Locate the cell with the specified text and output its [X, Y] center coordinate. 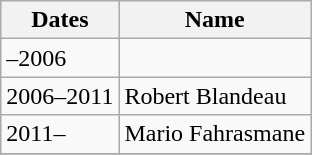
Robert Blandeau [215, 96]
–2006 [60, 58]
2006–2011 [60, 96]
Name [215, 20]
2011– [60, 134]
Dates [60, 20]
Mario Fahrasmane [215, 134]
